Return the (x, y) coordinate for the center point of the cell that contains the specified text.  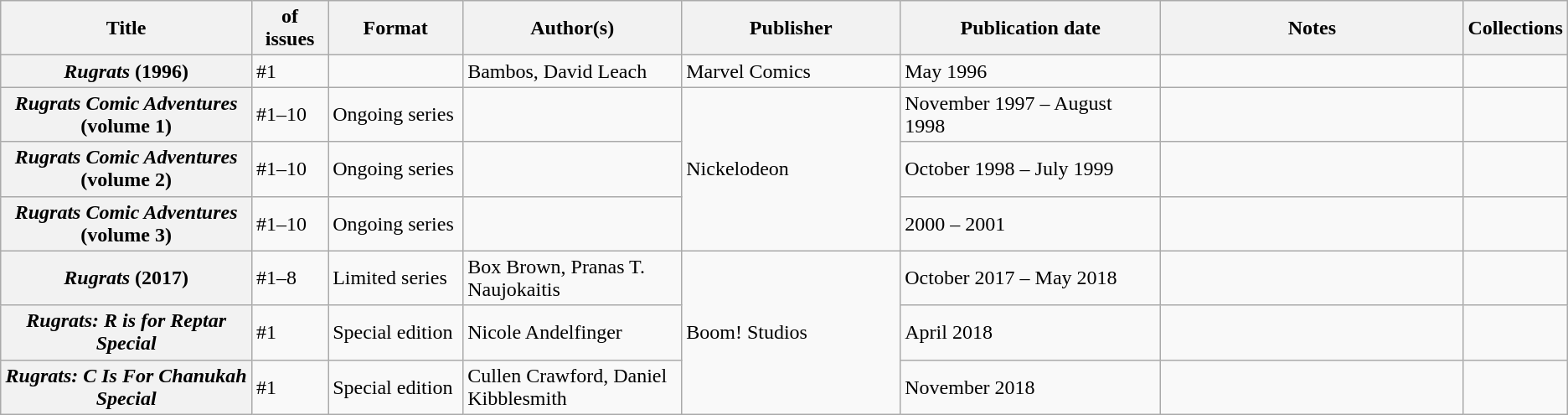
Notes (1312, 29)
Rugrats Comic Adventures (volume 2) (126, 169)
Boom! Studios (791, 332)
Title (126, 29)
Rugrats Comic Adventures (volume 1) (126, 114)
Rugrats: R is for Reptar Special (126, 332)
April 2018 (1030, 332)
November 1997 – August 1998 (1030, 114)
of issues (290, 29)
2000 – 2001 (1030, 223)
Cullen Crawford, Daniel Kibblesmith (573, 387)
May 1996 (1030, 71)
Rugrats Comic Adventures (volume 3) (126, 223)
Author(s) (573, 29)
Bambos, David Leach (573, 71)
Format (395, 29)
Box Brown, Pranas T. Naujokaitis (573, 278)
Rugrats (2017) (126, 278)
Limited series (395, 278)
Nickelodeon (791, 169)
Rugrats (1996) (126, 71)
November 2018 (1030, 387)
Marvel Comics (791, 71)
Publisher (791, 29)
October 1998 – July 1999 (1030, 169)
#1–8 (290, 278)
Nicole Andelfinger (573, 332)
Rugrats: C Is For Chanukah Special (126, 387)
October 2017 – May 2018 (1030, 278)
Publication date (1030, 29)
Collections (1515, 29)
